Locate the cell with the specified text and output its (X, Y) center coordinate. 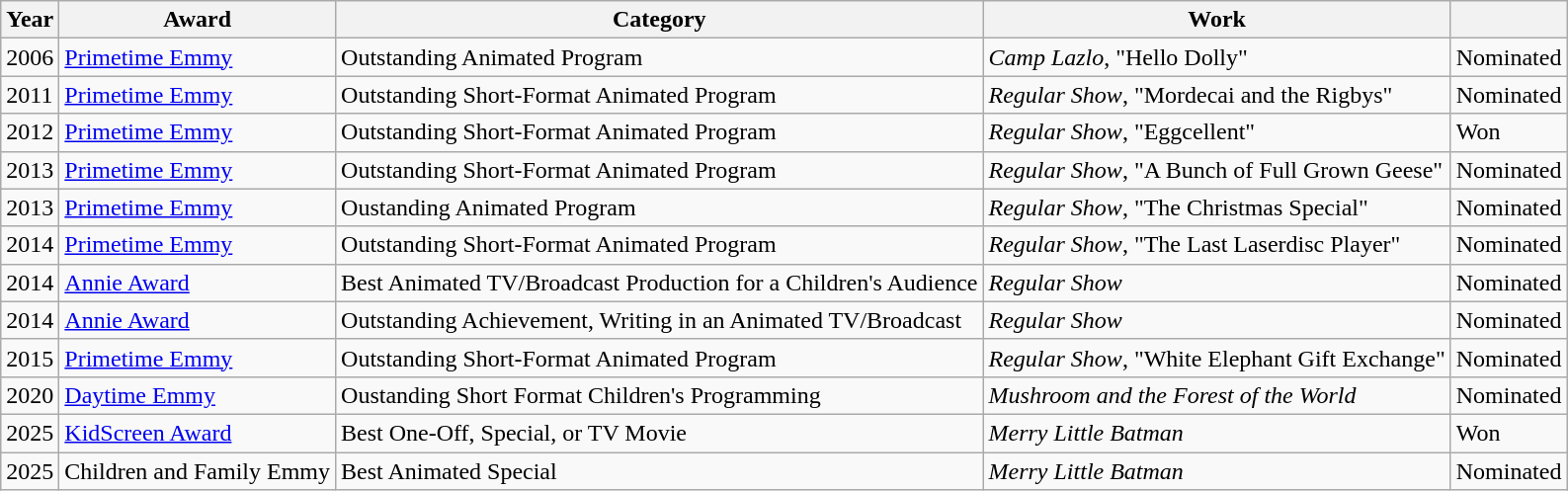
Outstanding Achievement, Writing in an Animated TV/Broadcast (660, 320)
2015 (30, 358)
Outstanding Animated Program (660, 57)
2011 (30, 95)
Oustanding Short Format Children's Programming (660, 395)
2020 (30, 395)
Best Animated TV/Broadcast Production for a Children's Audience (660, 283)
2012 (30, 132)
Daytime Emmy (198, 395)
Category (660, 20)
Regular Show, "White Elephant Gift Exchange" (1217, 358)
Mushroom and the Forest of the World (1217, 395)
KidScreen Award (198, 433)
Regular Show, "The Last Laserdisc Player" (1217, 245)
Children and Family Emmy (198, 471)
Year (30, 20)
Camp Lazlo, "Hello Dolly" (1217, 57)
Award (198, 20)
Oustanding Animated Program (660, 207)
Regular Show, "Eggcellent" (1217, 132)
Work (1217, 20)
Regular Show, "Mordecai and the Rigbys" (1217, 95)
2006 (30, 57)
Regular Show, "The Christmas Special" (1217, 207)
Best Animated Special (660, 471)
Regular Show, "A Bunch of Full Grown Geese" (1217, 170)
Best One-Off, Special, or TV Movie (660, 433)
